Output the (X, Y) coordinate of the center of the cell containing the given text.  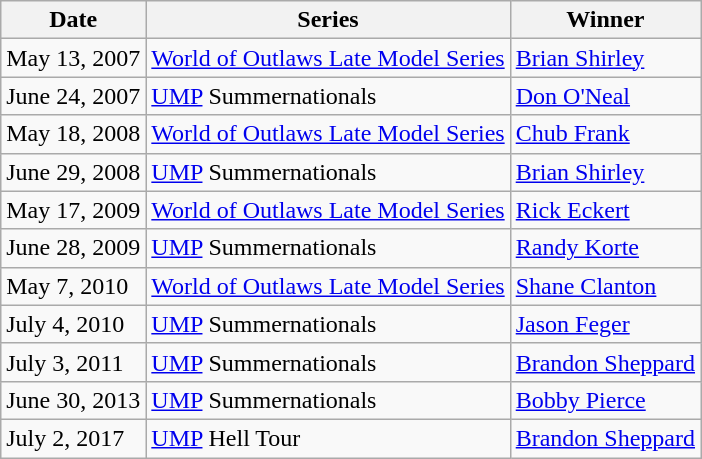
July 3, 2011 (74, 362)
Bobby Pierce (605, 400)
June 28, 2009 (74, 248)
Jason Feger (605, 324)
June 29, 2008 (74, 172)
June 30, 2013 (74, 400)
May 7, 2010 (74, 286)
UMP Hell Tour (328, 438)
May 18, 2008 (74, 134)
Date (74, 20)
Randy Korte (605, 248)
Shane Clanton (605, 286)
Series (328, 20)
Rick Eckert (605, 210)
Winner (605, 20)
May 13, 2007 (74, 58)
May 17, 2009 (74, 210)
Don O'Neal (605, 96)
July 4, 2010 (74, 324)
June 24, 2007 (74, 96)
July 2, 2017 (74, 438)
Chub Frank (605, 134)
